Return (X, Y) of the center of cell containing provided text 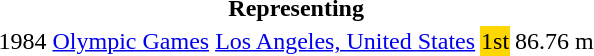
Los Angeles, United States (346, 41)
1st (496, 41)
Olympic Games (131, 41)
